Provide the [X, Y] coordinate of the cell's center where the given text is located.  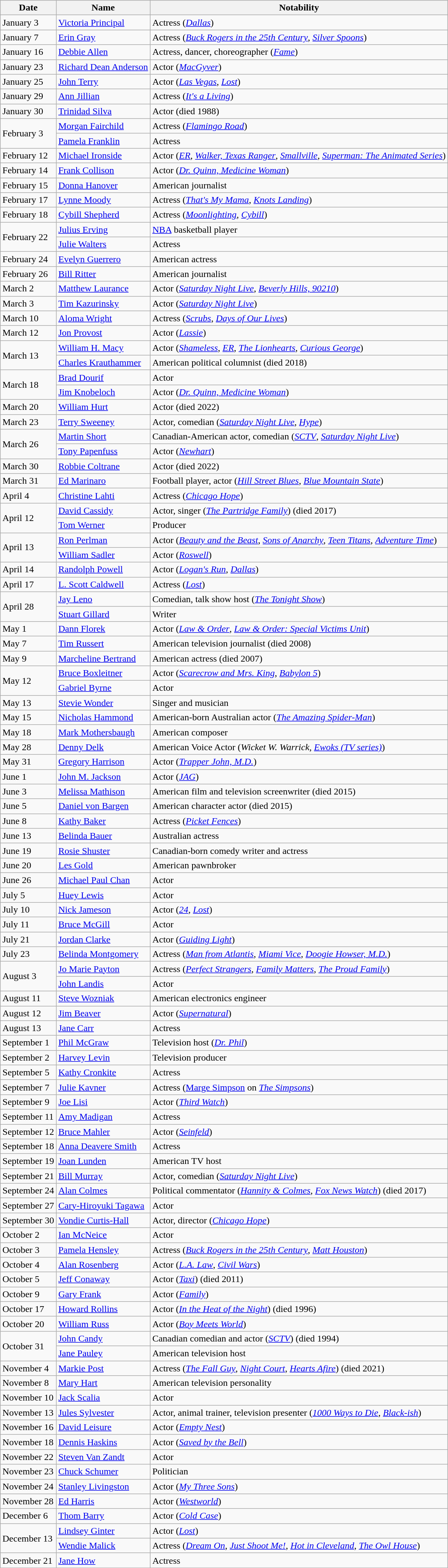
Actor (Westworld) [299, 1501]
Robbie Coltrane [103, 466]
Les Gold [103, 865]
Actor (died 1988) [299, 111]
February 17 [28, 200]
Actor (Saturday Night Live) [299, 303]
April 4 [28, 496]
Actor (JAG) [299, 777]
September 1 [28, 1043]
Julius Erving [103, 230]
Actor (Scarecrow and Mrs. King, Babylon 5) [299, 673]
Brad Dourif [103, 377]
American television journalist (died 2008) [299, 643]
Actor (Guiding Light) [299, 939]
Tom Werner [103, 525]
Rosie Shuster [103, 850]
Actress (The Fall Guy, Night Court, Hearts Afire) (died 2021) [299, 1368]
Actress (Scrubs, Days of Our Lives) [299, 318]
May 31 [28, 762]
April 13 [28, 547]
David Leisure [103, 1427]
February 15 [28, 185]
Aloma Wright [103, 318]
Denny Delk [103, 747]
John Landis [103, 984]
November 22 [28, 1457]
Ron Perlman [103, 540]
Phil McGraw [103, 1043]
November 8 [28, 1383]
February 26 [28, 274]
November 18 [28, 1442]
Marcheline Bertrand [103, 659]
Kathy Cronkite [103, 1072]
Ian McNeice [103, 1235]
February 24 [28, 259]
Frank Collison [103, 170]
Joan Lunden [103, 1161]
Martin Short [103, 437]
Football player, actor (Hill Street Blues, Blue Mountain State) [299, 481]
June 20 [28, 865]
Nick Jameson [103, 910]
Belinda Montgomery [103, 954]
December 21 [28, 1560]
September 11 [28, 1117]
September 27 [28, 1206]
Actor (Third Watch) [299, 1102]
September 19 [28, 1161]
Actress (Man from Atlantis, Miami Vice, Doogie Howser, M.D.) [299, 954]
Australian actress [299, 836]
July 5 [28, 895]
Canadian-born comedy writer and actress [299, 850]
November 24 [28, 1486]
May 15 [28, 718]
Julie Kavner [103, 1087]
August 11 [28, 998]
Actor, director (Chicago Hope) [299, 1220]
January 30 [28, 111]
Notability [299, 8]
Actor (Lassie) [299, 333]
September 30 [28, 1220]
Canadian-American actor, comedian (SCTV, Saturday Night Live) [299, 437]
Cybill Shepherd [103, 215]
American Voice Actor (Wicket W. Warrick, Ewoks (TV series)) [299, 747]
Bill Murray [103, 1176]
Actress (Moonlighting, Cybill) [299, 215]
John M. Jackson [103, 777]
Donna Hanover [103, 185]
Actress (Dallas) [299, 23]
Producer [299, 525]
November 16 [28, 1427]
April 17 [28, 584]
Actress, dancer, choreographer (Fame) [299, 52]
May 9 [28, 659]
American electronics engineer [299, 998]
October 4 [28, 1265]
Lynne Moody [103, 200]
September 12 [28, 1132]
February 3 [28, 133]
Actor (Lost) [299, 1531]
May 12 [28, 681]
Ed Marinaro [103, 481]
Actor (Boy Meets World) [299, 1324]
May 1 [28, 629]
American television host [299, 1353]
Comedian, talk show host (The Tonight Show) [299, 599]
November 10 [28, 1398]
American actress (died 2007) [299, 659]
September 21 [28, 1176]
American film and television screenwriter (died 2015) [299, 791]
June 13 [28, 836]
April 12 [28, 518]
March 12 [28, 333]
March 31 [28, 481]
Jeff Conaway [103, 1279]
Actor (Taxi) (died 2011) [299, 1279]
Daniel von Bargen [103, 806]
December 6 [28, 1516]
Gabriel Byrne [103, 688]
September 18 [28, 1146]
Name [103, 8]
Huey Lewis [103, 895]
Vondie Curtis-Hall [103, 1220]
October 3 [28, 1250]
Belinda Bauer [103, 836]
American pawnbroker [299, 865]
Ed Harris [103, 1501]
June 1 [28, 777]
November 23 [28, 1472]
Actress (That's My Mama, Knots Landing) [299, 200]
May 28 [28, 747]
Actor (Saturday Night Live, Beverly Hills, 90210) [299, 289]
Jordan Clarke [103, 939]
Michael Paul Chan [103, 880]
Actor, animal trainer, television presenter (1000 Ways to Die, Black-ish) [299, 1413]
Politician [299, 1472]
January 7 [28, 37]
September 2 [28, 1058]
January 29 [28, 96]
July 23 [28, 954]
Actor (L.A. Law, Civil Wars) [299, 1265]
Actor (Law & Order, Law & Order: Special Victims Unit) [299, 629]
William H. Macy [103, 348]
Actor (Seinfeld) [299, 1132]
August 13 [28, 1028]
June 3 [28, 791]
Actor (Beauty and the Beast, Sons of Anarchy, Teen Titans, Adventure Time) [299, 540]
Tim Kazurinsky [103, 303]
Actress (Buck Rogers in the 25th Century, Silver Spoons) [299, 37]
February 18 [28, 215]
August 12 [28, 1013]
Actress (Lost) [299, 584]
Actor (Saved by the Bell) [299, 1442]
March 20 [28, 407]
Terry Sweeney [103, 422]
March 30 [28, 466]
Steve Wozniak [103, 998]
Howard Rollins [103, 1309]
Actor (Roswell) [299, 555]
Actor (Trapper John, M.D.) [299, 762]
Thom Barry [103, 1516]
Actress (Dream On, Just Shoot Me!, Hot in Cleveland, The Owl House) [299, 1545]
January 25 [28, 82]
Writer [299, 614]
Wendie Malick [103, 1545]
Actor (Cold Case) [299, 1516]
Chuck Schumer [103, 1472]
February 14 [28, 170]
Cary-Hiroyuki Tagawa [103, 1206]
American television personality [299, 1383]
Anna Deavere Smith [103, 1146]
William Sadler [103, 555]
Pamela Hensley [103, 1250]
Actor (Family) [299, 1294]
May 18 [28, 732]
Matthew Laurance [103, 289]
March 18 [28, 385]
Actor (ER, Walker, Texas Ranger, Smallville, Superman: The Animated Series) [299, 155]
March 23 [28, 422]
October 31 [28, 1346]
Actor, comedian (Saturday Night Live, Hype) [299, 422]
January 23 [28, 67]
Actor (In the Heat of the Night) (died 1996) [299, 1309]
Actress (Marge Simpson on The Simpsons) [299, 1087]
Actress (Buck Rogers in the 25th Century, Matt Houston) [299, 1250]
September 5 [28, 1072]
June 5 [28, 806]
William Hurt [103, 407]
American TV host [299, 1161]
Bill Ritter [103, 274]
Political commentator (Hannity & Colmes, Fox News Watch) (died 2017) [299, 1191]
Actress (Chicago Hope) [299, 496]
Bruce Mahler [103, 1132]
American political columnist (died 2018) [299, 362]
Gregory Harrison [103, 762]
Pamela Franklin [103, 141]
Michael Ironside [103, 155]
Jane Carr [103, 1028]
Stanley Livingston [103, 1486]
Christine Lahti [103, 496]
Alan Colmes [103, 1191]
Charles Krauthammer [103, 362]
Kathy Baker [103, 821]
Tim Russert [103, 643]
April 28 [28, 606]
Actor (Las Vegas, Lost) [299, 82]
Jane Pauley [103, 1353]
December 13 [28, 1538]
Randolph Powell [103, 570]
Tony Papenfuss [103, 451]
Bruce McGill [103, 925]
William Russ [103, 1324]
Jay Leno [103, 599]
September 24 [28, 1191]
April 14 [28, 570]
Actor (My Three Sons) [299, 1486]
Melissa Mathison [103, 791]
American composer [299, 732]
Actress (Picket Fences) [299, 821]
October 17 [28, 1309]
American-born Australian actor (The Amazing Spider-Man) [299, 718]
Gary Frank [103, 1294]
Morgan Fairchild [103, 126]
Stuart Gillard [103, 614]
Television host (Dr. Phil) [299, 1043]
November 4 [28, 1368]
Dann Florek [103, 629]
January 16 [28, 52]
L. Scott Caldwell [103, 584]
Actor (MacGyver) [299, 67]
Lindsey Ginter [103, 1531]
Actor (Shameless, ER, The Lionhearts, Curious George) [299, 348]
Mary Hart [103, 1383]
Date [28, 8]
Nicholas Hammond [103, 718]
Jim Knobeloch [103, 392]
Amy Madigan [103, 1117]
Dennis Haskins [103, 1442]
March 10 [28, 318]
John Candy [103, 1338]
Bruce Boxleitner [103, 673]
February 12 [28, 155]
Harvey Levin [103, 1058]
Actor, comedian (Saturday Night Live) [299, 1176]
June 26 [28, 880]
March 2 [28, 289]
David Cassidy [103, 510]
Richard Dean Anderson [103, 67]
Victoria Principal [103, 23]
October 9 [28, 1294]
June 8 [28, 821]
June 19 [28, 850]
July 11 [28, 925]
Jon Provost [103, 333]
October 5 [28, 1279]
Joe Lisi [103, 1102]
Erin Gray [103, 37]
American actress [299, 259]
Jane How [103, 1560]
Jules Sylvester [103, 1413]
February 22 [28, 237]
July 10 [28, 910]
October 2 [28, 1235]
Actress (It's a Living) [299, 96]
Canadian comedian and actor (SCTV) (died 1994) [299, 1338]
Television producer [299, 1058]
Mark Mothersbaugh [103, 732]
Trinidad Silva [103, 111]
Jim Beaver [103, 1013]
Steven Van Zandt [103, 1457]
Evelyn Guerrero [103, 259]
Actor (Newhart) [299, 451]
May 7 [28, 643]
March 13 [28, 355]
NBA basketball player [299, 230]
March 3 [28, 303]
Markie Post [103, 1368]
November 13 [28, 1413]
Julie Walters [103, 244]
Actor (Logan's Run, Dallas) [299, 570]
September 9 [28, 1102]
American character actor (died 2015) [299, 806]
Debbie Allen [103, 52]
Stevie Wonder [103, 703]
Actor (Empty Nest) [299, 1427]
May 13 [28, 703]
October 20 [28, 1324]
Actor (24, Lost) [299, 910]
Alan Rosenberg [103, 1265]
Ann Jillian [103, 96]
Actress (Perfect Strangers, Family Matters, The Proud Family) [299, 969]
Jack Scalia [103, 1398]
Singer and musician [299, 703]
Actor (Supernatural) [299, 1013]
Actor, singer (The Partridge Family) (died 2017) [299, 510]
July 21 [28, 939]
Jo Marie Payton [103, 969]
March 26 [28, 444]
September 7 [28, 1087]
January 3 [28, 23]
John Terry [103, 82]
August 3 [28, 976]
November 28 [28, 1501]
Actress (Flamingo Road) [299, 126]
